Locate the cell with the specified text and output its [x, y] center coordinate. 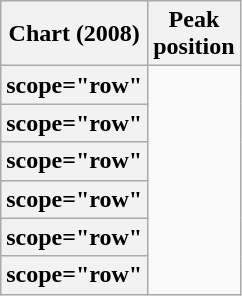
Peakposition [194, 34]
Chart (2008) [74, 34]
